Pinpoint the cell where the given text exists, returning its [x, y] midpoint coordinate. 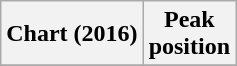
Peakposition [189, 34]
Chart (2016) [72, 34]
